Identify which cell holds the provided text, then report its (x, y) central coordinate. 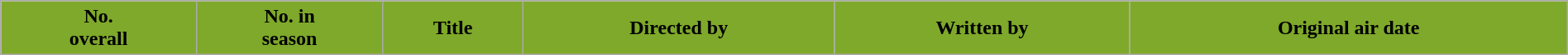
Original air date (1348, 28)
Written by (982, 28)
No.overall (99, 28)
Directed by (678, 28)
No. inseason (289, 28)
Title (453, 28)
